Locate the cell with the specified text and output its [X, Y] center coordinate. 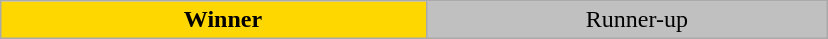
Runner-up [628, 20]
Winner [213, 20]
